From the cell containing the given text, extract its center point as [X, Y] coordinate. 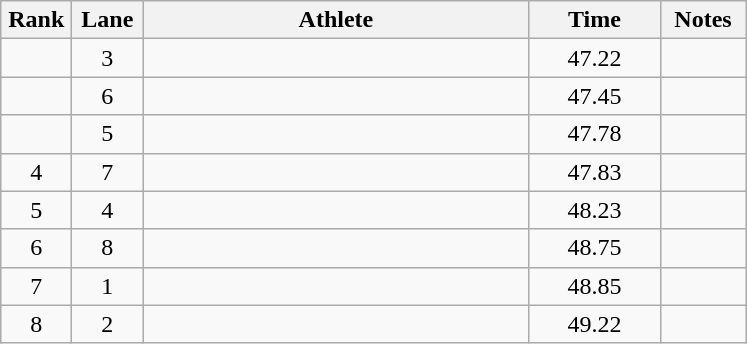
3 [108, 58]
47.22 [594, 58]
Notes [703, 20]
Athlete [336, 20]
Lane [108, 20]
Time [594, 20]
2 [108, 324]
48.75 [594, 248]
48.85 [594, 286]
49.22 [594, 324]
47.78 [594, 134]
48.23 [594, 210]
Rank [36, 20]
47.45 [594, 96]
1 [108, 286]
47.83 [594, 172]
